Search for the cell housing the specified text and yield its [x, y] center coordinate. 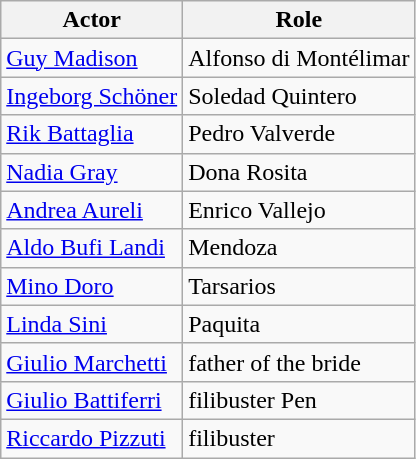
Enrico Vallejo [299, 210]
father of the bride [299, 362]
Aldo Bufi Landi [92, 248]
Soledad Quintero [299, 96]
Riccardo Pizzuti [92, 438]
Andrea Aureli [92, 210]
Ingeborg Schöner [92, 96]
Giulio Battiferri [92, 400]
Mendoza [299, 248]
Pedro Valverde [299, 134]
Linda Sini [92, 324]
filibuster [299, 438]
Role [299, 20]
Rik Battaglia [92, 134]
Giulio Marchetti [92, 362]
Actor [92, 20]
Guy Madison [92, 58]
Alfonso di Montélimar [299, 58]
filibuster Pen [299, 400]
Paquita [299, 324]
Nadia Gray [92, 172]
Dona Rosita [299, 172]
Tarsarios [299, 286]
Mino Doro [92, 286]
